From the cell containing the given text, extract its center point as [x, y] coordinate. 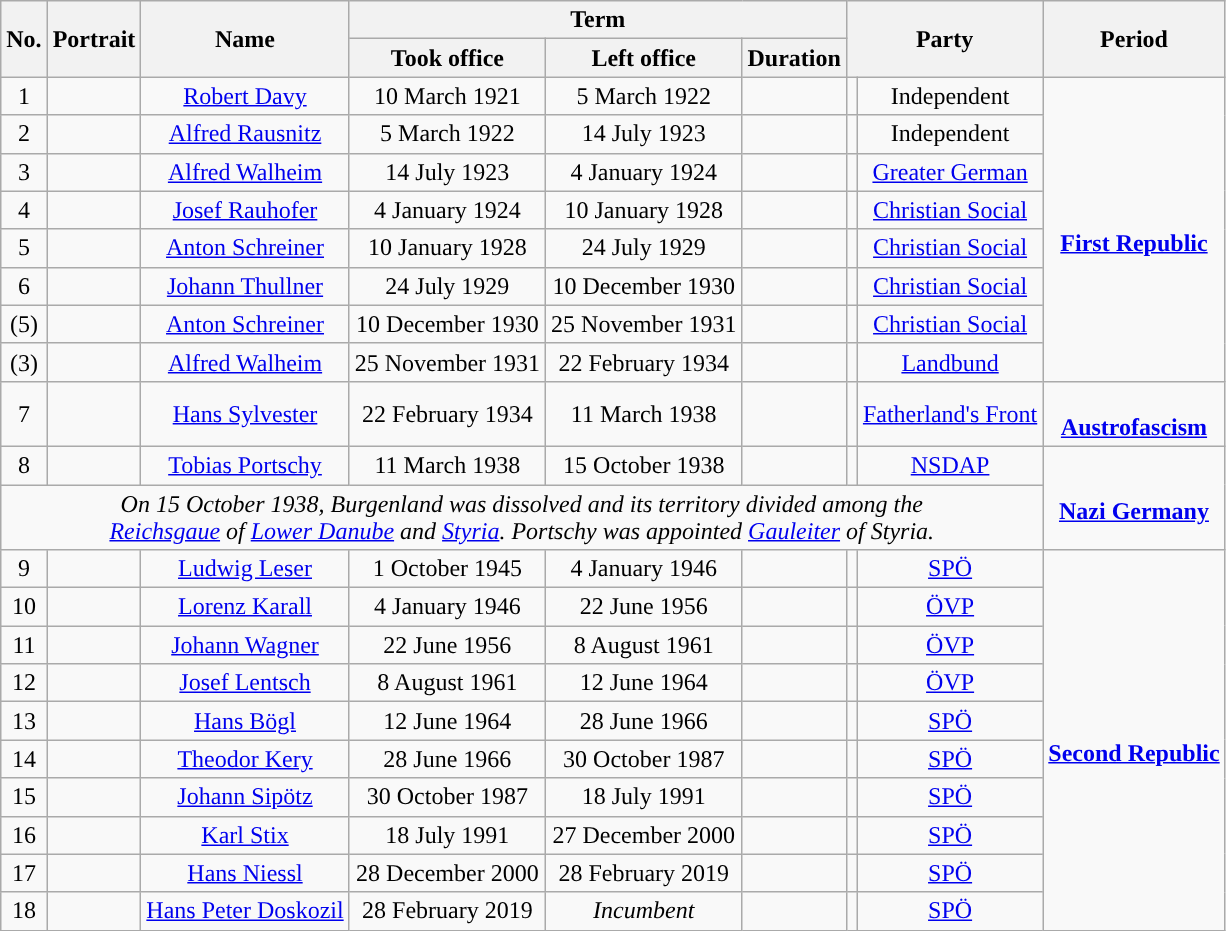
Josef Lentsch [245, 683]
1 October 1945 [447, 569]
Left office [644, 58]
Greater German [950, 172]
Portrait [94, 39]
Second Republic [1134, 740]
First Republic [1134, 229]
16 [24, 835]
3 [24, 172]
Tobias Portschy [245, 465]
Landbund [950, 362]
6 [24, 286]
Josef Rauhofer [245, 210]
28 December 2000 [447, 873]
Johann Sipötz [245, 797]
Period [1134, 39]
Theodor Kery [245, 759]
Hans Niessl [245, 873]
18 [24, 911]
Term [598, 20]
5 [24, 248]
Fatherland's Front [950, 414]
Party [944, 39]
Duration [794, 58]
11 [24, 645]
17 [24, 873]
Johann Wagner [245, 645]
Johann Thullner [245, 286]
1 [24, 96]
15 [24, 797]
10 March 1921 [447, 96]
Nazi Germany [1134, 498]
Hans Sylvester [245, 414]
15 October 1938 [644, 465]
Incumbent [644, 911]
NSDAP [950, 465]
No. [24, 39]
Karl Stix [245, 835]
Alfred Rausnitz [245, 134]
Hans Peter Doskozil [245, 911]
Took office [447, 58]
13 [24, 721]
27 December 2000 [644, 835]
Ludwig Leser [245, 569]
Name [245, 39]
(3) [24, 362]
(5) [24, 324]
Robert Davy [245, 96]
Austrofascism [1134, 414]
8 [24, 465]
4 [24, 210]
9 [24, 569]
14 [24, 759]
Hans Bögl [245, 721]
Lorenz Karall [245, 607]
12 [24, 683]
10 [24, 607]
7 [24, 414]
2 [24, 134]
